Pinpoint the cell where the given text exists, returning its [X, Y] midpoint coordinate. 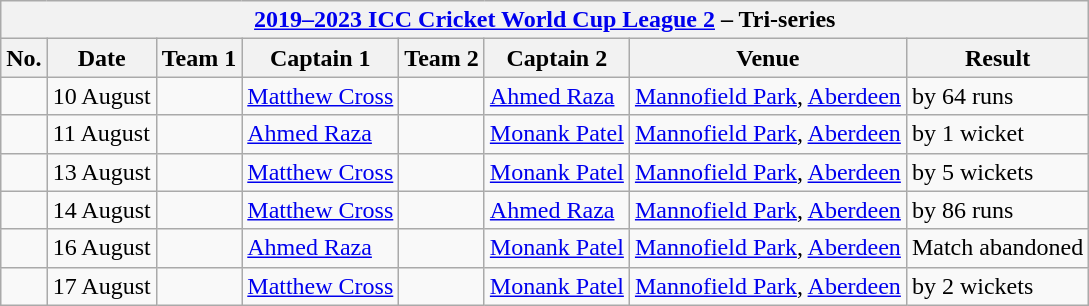
Captain 1 [320, 58]
by 64 runs [997, 96]
by 86 runs [997, 210]
13 August [102, 172]
by 5 wickets [997, 172]
10 August [102, 96]
Date [102, 58]
Result [997, 58]
16 August [102, 248]
17 August [102, 286]
Venue [768, 58]
by 1 wicket [997, 134]
No. [24, 58]
Team 2 [442, 58]
14 August [102, 210]
2019–2023 ICC Cricket World Cup League 2 – Tri-series [545, 20]
Team 1 [199, 58]
by 2 wickets [997, 286]
11 August [102, 134]
Match abandoned [997, 248]
Captain 2 [556, 58]
